Identify which cell holds the provided text, then report its (X, Y) central coordinate. 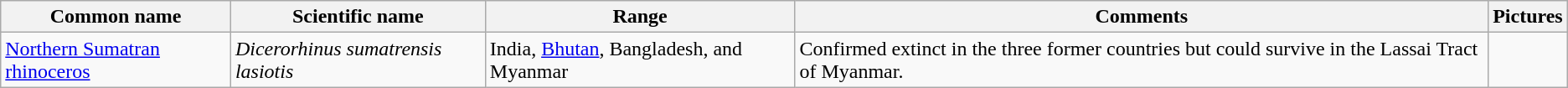
Scientific name (358, 17)
Northern Sumatran rhinoceros (116, 60)
Comments (1142, 17)
Range (640, 17)
Pictures (1528, 17)
Confirmed extinct in the three former countries but could survive in the Lassai Tract of Myanmar. (1142, 60)
India, Bhutan, Bangladesh, and Myanmar (640, 60)
Dicerorhinus sumatrensis lasiotis (358, 60)
Common name (116, 17)
